Determine the (X, Y) coordinate at the center of the cell enclosing the given text.  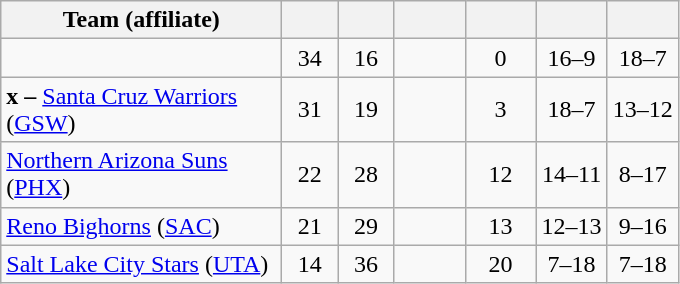
x – Santa Cruz Warriors (GSW) (142, 110)
13–12 (642, 110)
9–16 (642, 226)
Northern Arizona Suns (PHX) (142, 174)
34 (310, 58)
20 (500, 264)
14 (310, 264)
Salt Lake City Stars (UTA) (142, 264)
22 (310, 174)
19 (366, 110)
12 (500, 174)
29 (366, 226)
Team (affiliate) (142, 20)
28 (366, 174)
21 (310, 226)
16–9 (572, 58)
31 (310, 110)
13 (500, 226)
0 (500, 58)
14–11 (572, 174)
12–13 (572, 226)
36 (366, 264)
Reno Bighorns (SAC) (142, 226)
8–17 (642, 174)
16 (366, 58)
3 (500, 110)
